Determine the [X, Y] coordinate at the center of the cell enclosing the given text.  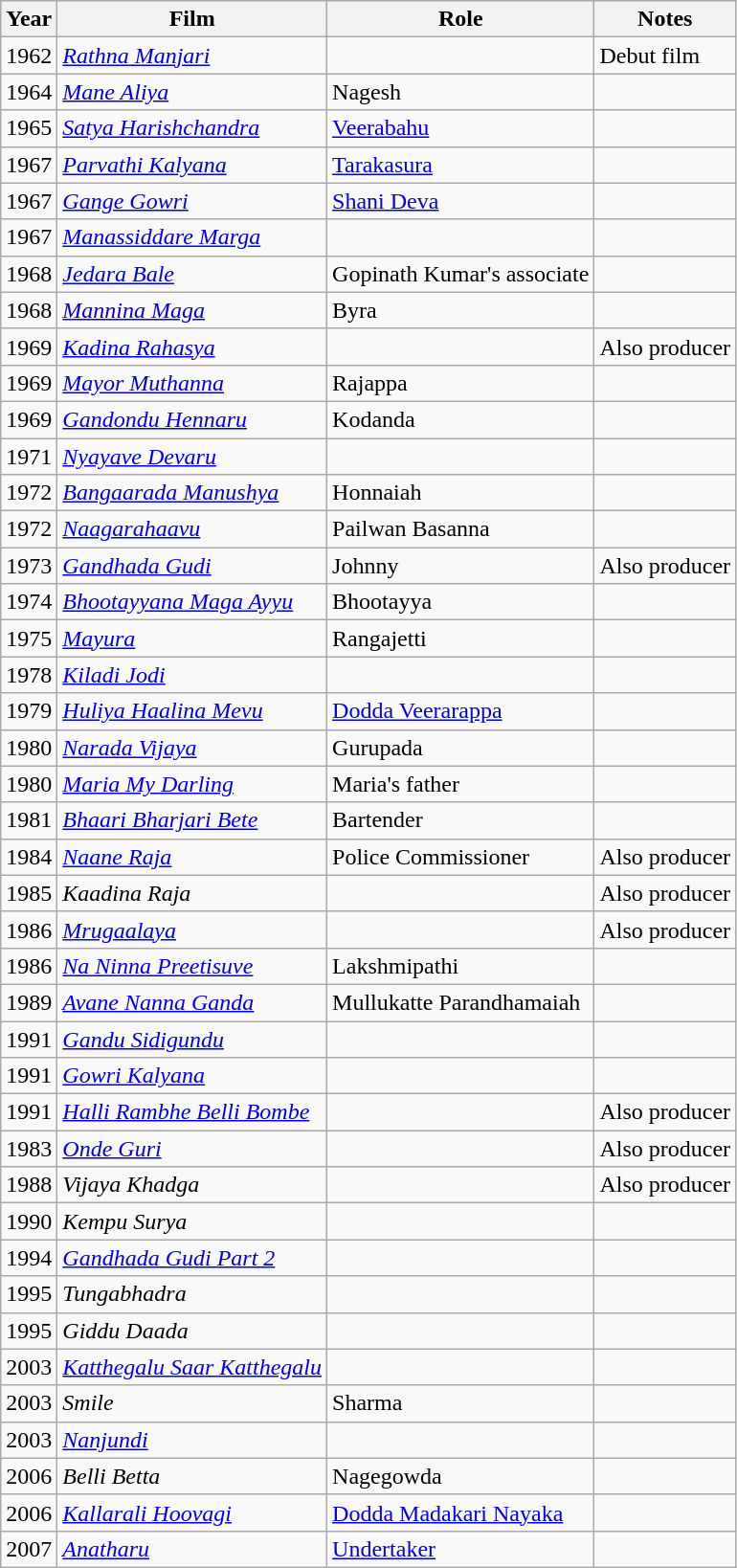
Police Commissioner [461, 857]
Rangajetti [461, 638]
1973 [29, 566]
Bangaarada Manushya [192, 493]
Maria My Darling [192, 784]
Pailwan Basanna [461, 529]
1990 [29, 1221]
Tungabhadra [192, 1294]
Naagarahaavu [192, 529]
Onde Guri [192, 1149]
1984 [29, 857]
1971 [29, 457]
Tarakasura [461, 165]
Kodanda [461, 419]
Sharma [461, 1403]
Belli Betta [192, 1476]
Avane Nanna Ganda [192, 1002]
Rathna Manjari [192, 56]
Kallarali Hoovagi [192, 1512]
1978 [29, 675]
Gurupada [461, 748]
Kempu Surya [192, 1221]
Halli Rambhe Belli Bombe [192, 1112]
Bhootayya [461, 602]
Johnny [461, 566]
Film [192, 19]
Gopinath Kumar's associate [461, 274]
1994 [29, 1258]
Mullukatte Parandhamaiah [461, 1002]
Gandhada Gudi Part 2 [192, 1258]
Bhaari Bharjari Bete [192, 820]
Manassiddare Marga [192, 237]
Nagegowda [461, 1476]
1981 [29, 820]
Debut film [665, 56]
Mayura [192, 638]
Gange Gowri [192, 201]
Vijaya Khadga [192, 1185]
Anatharu [192, 1549]
Dodda Madakari Nayaka [461, 1512]
Giddu Daada [192, 1331]
Maria's father [461, 784]
Parvathi Kalyana [192, 165]
Mrugaalaya [192, 930]
Jedara Bale [192, 274]
Na Ninna Preetisuve [192, 966]
2007 [29, 1549]
1989 [29, 1002]
Dodda Veerarappa [461, 711]
Nyayave Devaru [192, 457]
Rajappa [461, 383]
1964 [29, 92]
Narada Vijaya [192, 748]
Bartender [461, 820]
Katthegalu Saar Katthegalu [192, 1367]
Honnaiah [461, 493]
Nagesh [461, 92]
Mannina Maga [192, 310]
Gandhada Gudi [192, 566]
1962 [29, 56]
1975 [29, 638]
Shani Deva [461, 201]
Notes [665, 19]
Veerabahu [461, 128]
Lakshmipathi [461, 966]
Gowri Kalyana [192, 1076]
1974 [29, 602]
Mayor Muthanna [192, 383]
Gandu Sidigundu [192, 1039]
1988 [29, 1185]
1979 [29, 711]
Undertaker [461, 1549]
Huliya Haalina Mevu [192, 711]
Kiladi Jodi [192, 675]
Naane Raja [192, 857]
Role [461, 19]
Kadina Rahasya [192, 347]
1965 [29, 128]
Bhootayyana Maga Ayyu [192, 602]
Smile [192, 1403]
Gandondu Hennaru [192, 419]
Year [29, 19]
Mane Aliya [192, 92]
Kaadina Raja [192, 893]
Satya Harishchandra [192, 128]
Byra [461, 310]
1983 [29, 1149]
Nanjundi [192, 1440]
1985 [29, 893]
